Return the (x, y) coordinate for the center point of the cell that contains the specified text.  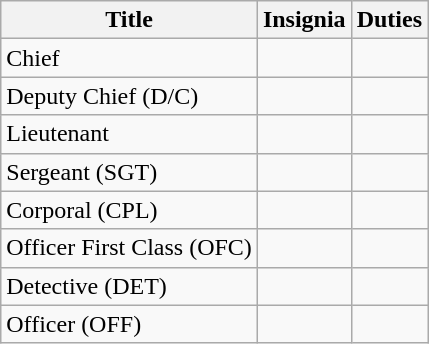
Officer First Class (OFC) (130, 248)
Title (130, 20)
Officer (OFF) (130, 324)
Corporal (CPL) (130, 210)
Lieutenant (130, 134)
Detective (DET) (130, 286)
Sergeant (SGT) (130, 172)
Deputy Chief (D/C) (130, 96)
Insignia (304, 20)
Chief (130, 58)
Duties (389, 20)
